Return (x, y) of the center of cell containing provided text 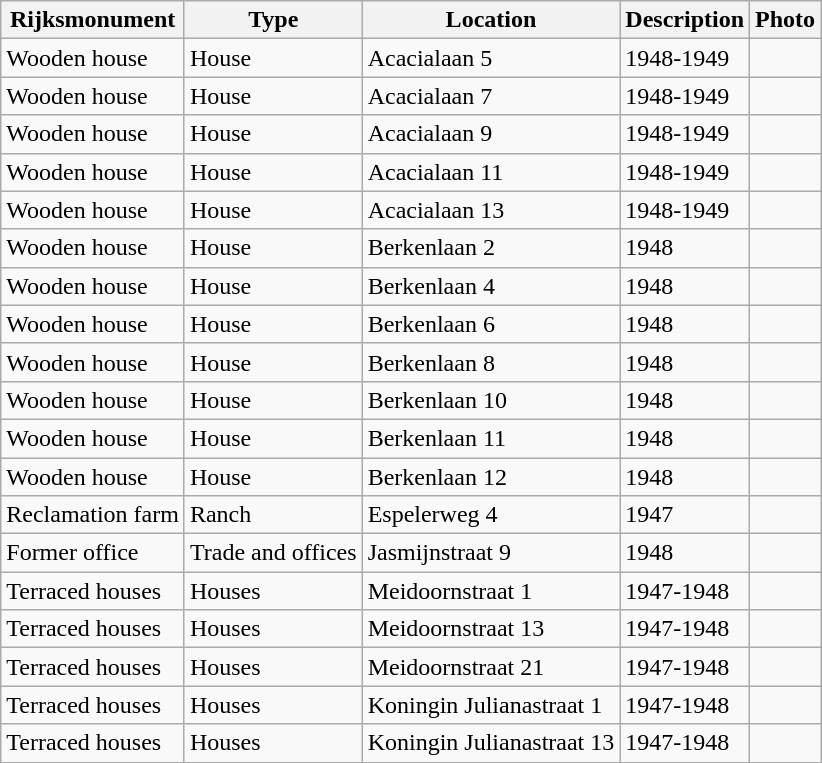
Former office (93, 553)
Type (273, 20)
Meidoornstraat 1 (491, 591)
Koningin Julianastraat 1 (491, 705)
Reclamation farm (93, 515)
Location (491, 20)
Acacialaan 7 (491, 96)
Berkenlaan 8 (491, 362)
Acacialaan 11 (491, 172)
Acacialaan 5 (491, 58)
Jasmijnstraat 9 (491, 553)
Meidoornstraat 13 (491, 629)
Koningin Julianastraat 13 (491, 743)
Trade and offices (273, 553)
1947 (685, 515)
Rijksmonument (93, 20)
Berkenlaan 11 (491, 438)
Acacialaan 9 (491, 134)
Berkenlaan 12 (491, 477)
Berkenlaan 4 (491, 286)
Photo (786, 20)
Berkenlaan 2 (491, 248)
Ranch (273, 515)
Meidoornstraat 21 (491, 667)
Description (685, 20)
Espelerweg 4 (491, 515)
Berkenlaan 10 (491, 400)
Acacialaan 13 (491, 210)
Berkenlaan 6 (491, 324)
